Pinpoint the cell where the given text exists, returning its [x, y] midpoint coordinate. 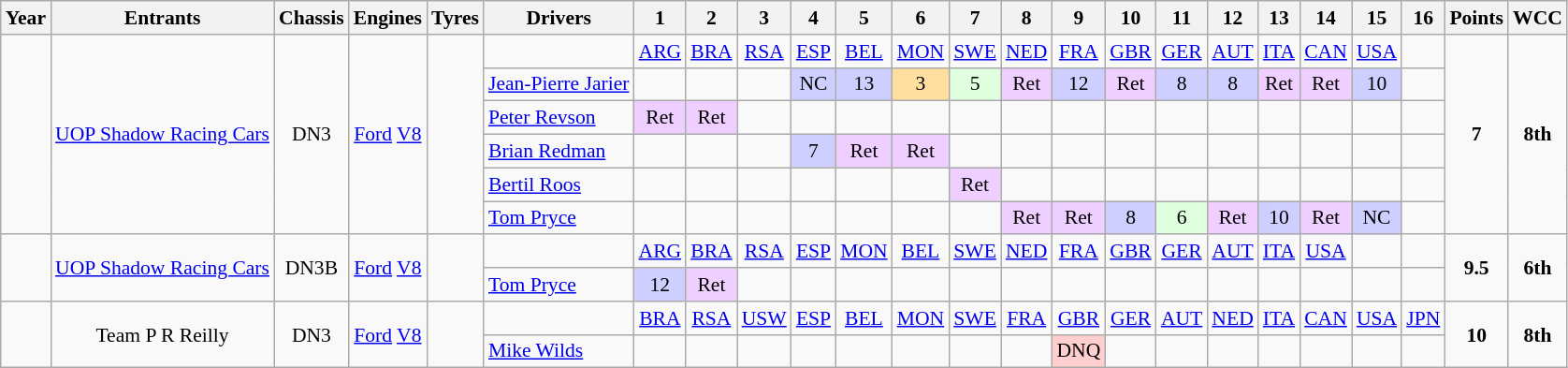
Entrants [163, 18]
Tyres [455, 18]
Engines [387, 18]
Drivers [559, 18]
Mike Wilds [559, 351]
Bertil Roos [559, 184]
Team P R Reilly [163, 335]
WCC [1538, 18]
16 [1423, 18]
9.5 [1476, 268]
4 [814, 18]
USW [764, 318]
6th [1538, 268]
15 [1377, 18]
Chassis [312, 18]
1 [660, 18]
Brian Redman [559, 152]
11 [1182, 18]
Year [26, 18]
Points [1476, 18]
2 [711, 18]
14 [1326, 18]
JPN [1423, 318]
Jean-Pierre Jarier [559, 84]
9 [1078, 18]
DN3B [312, 268]
DNQ [1078, 351]
Peter Revson [559, 118]
